Search for the cell housing the specified text and yield its (X, Y) center coordinate. 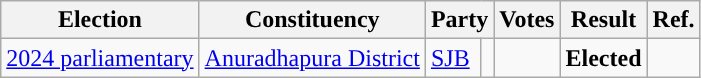
Elected (604, 58)
Constituency (312, 20)
Result (604, 20)
Party (459, 20)
Votes (527, 20)
Anuradhapura District (312, 58)
Election (100, 20)
2024 parliamentary (100, 58)
SJB (453, 58)
Ref. (674, 20)
